Identify which cell holds the provided text, then report its (X, Y) central coordinate. 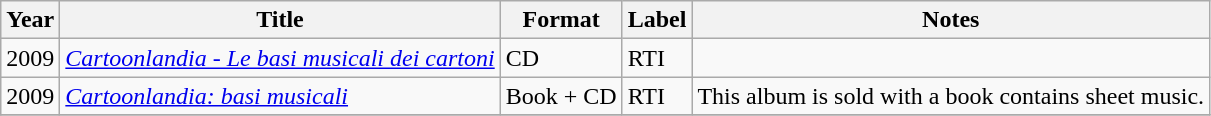
Cartoonlandia: basi musicali (280, 96)
Label (657, 20)
Notes (951, 20)
CD (561, 58)
Cartoonlandia - Le basi musicali dei cartoni (280, 58)
This album is sold with a book contains sheet music. (951, 96)
Year (30, 20)
Title (280, 20)
Format (561, 20)
Book + CD (561, 96)
